Pinpoint the cell where the given text exists, returning its (x, y) midpoint coordinate. 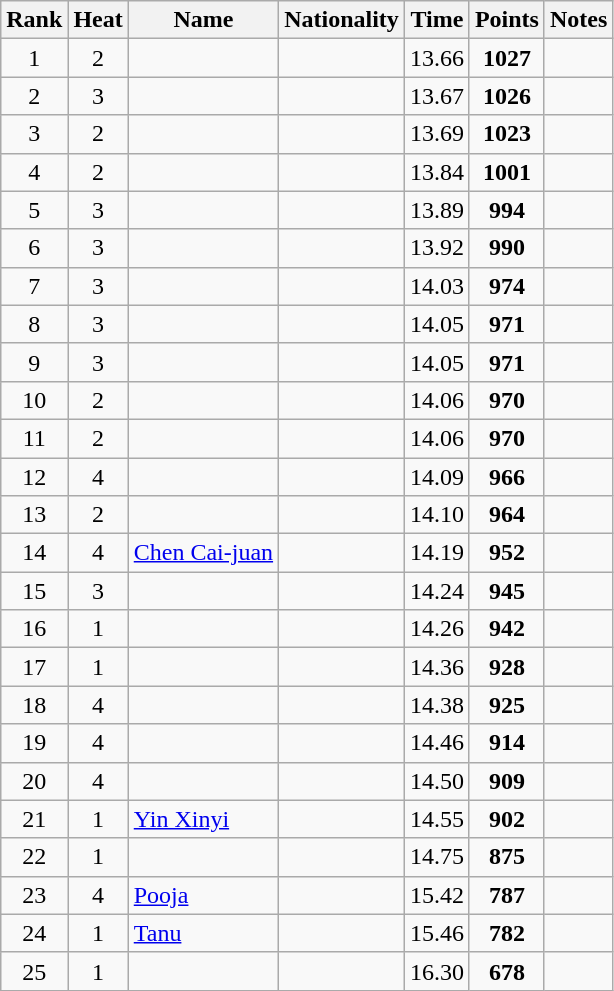
19 (34, 743)
Pooja (203, 895)
14.24 (436, 591)
928 (506, 667)
13 (34, 515)
18 (34, 705)
Name (203, 20)
952 (506, 553)
1023 (506, 134)
966 (506, 477)
13.84 (436, 172)
13.89 (436, 210)
Yin Xinyi (203, 819)
14.03 (436, 286)
8 (34, 324)
14 (34, 553)
990 (506, 248)
16.30 (436, 971)
12 (34, 477)
15 (34, 591)
Rank (34, 20)
14.36 (436, 667)
14.55 (436, 819)
974 (506, 286)
925 (506, 705)
22 (34, 857)
17 (34, 667)
Heat (98, 20)
787 (506, 895)
1027 (506, 58)
14.09 (436, 477)
875 (506, 857)
14.46 (436, 743)
942 (506, 629)
994 (506, 210)
14.50 (436, 781)
Tanu (203, 933)
7 (34, 286)
6 (34, 248)
23 (34, 895)
Nationality (342, 20)
14.38 (436, 705)
10 (34, 400)
13.69 (436, 134)
914 (506, 743)
1001 (506, 172)
1026 (506, 96)
20 (34, 781)
Chen Cai-juan (203, 553)
5 (34, 210)
9 (34, 362)
964 (506, 515)
945 (506, 591)
14.10 (436, 515)
16 (34, 629)
13.92 (436, 248)
Points (506, 20)
14.75 (436, 857)
14.26 (436, 629)
678 (506, 971)
24 (34, 933)
782 (506, 933)
Time (436, 20)
13.67 (436, 96)
25 (34, 971)
Notes (578, 20)
902 (506, 819)
11 (34, 438)
13.66 (436, 58)
14.19 (436, 553)
909 (506, 781)
15.46 (436, 933)
15.42 (436, 895)
21 (34, 819)
